Capture the cell that displays the provided text and extract its [x, y] central coordinate. 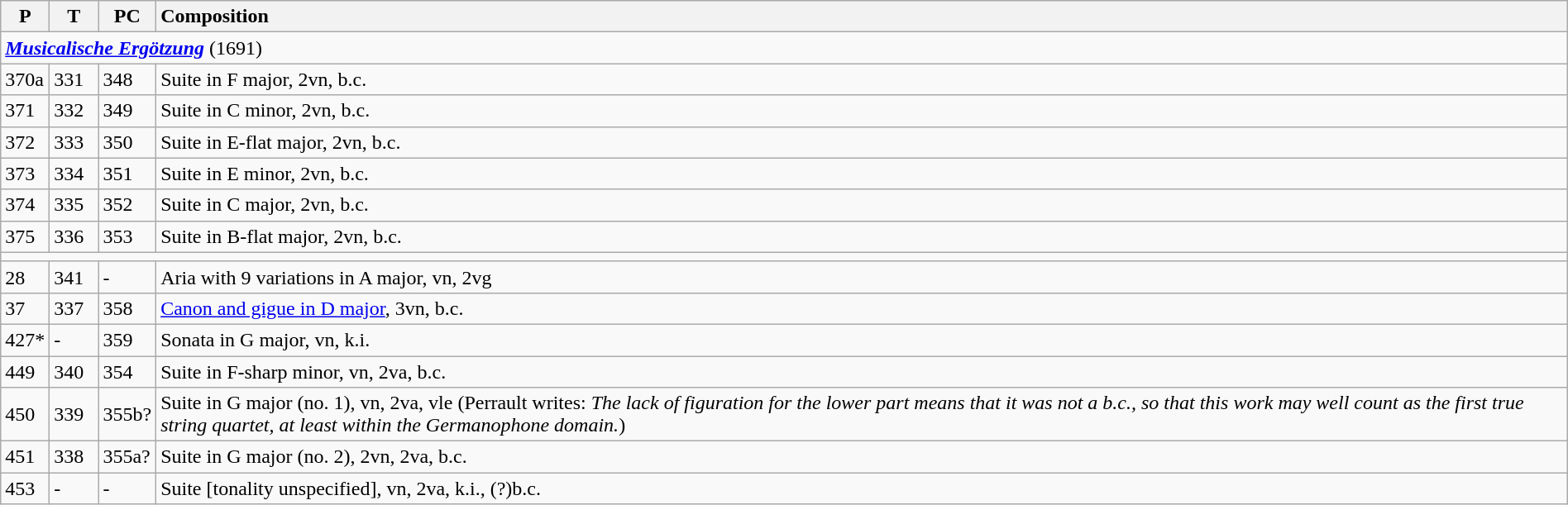
453 [25, 488]
37 [25, 308]
337 [74, 308]
350 [127, 142]
352 [127, 205]
359 [127, 340]
332 [74, 111]
427* [25, 340]
Suite in F major, 2vn, b.c. [862, 79]
372 [25, 142]
354 [127, 371]
Canon and gigue in D major, 3vn, b.c. [862, 308]
371 [25, 111]
Suite in C major, 2vn, b.c. [862, 205]
Suite [tonality unspecified], vn, 2va, k.i., (?)b.c. [862, 488]
28 [25, 277]
451 [25, 457]
349 [127, 111]
449 [25, 371]
Aria with 9 variations in A major, vn, 2vg [862, 277]
353 [127, 236]
Musicalische Ergötzung (1691) [784, 48]
Composition [862, 17]
T [74, 17]
355a? [127, 457]
331 [74, 79]
339 [74, 415]
351 [127, 174]
335 [74, 205]
Sonata in G major, vn, k.i. [862, 340]
375 [25, 236]
Suite in F-sharp minor, vn, 2va, b.c. [862, 371]
355b? [127, 415]
PC [127, 17]
P [25, 17]
340 [74, 371]
Suite in G major (no. 2), 2vn, 2va, b.c. [862, 457]
334 [74, 174]
Suite in B-flat major, 2vn, b.c. [862, 236]
Suite in E-flat major, 2vn, b.c. [862, 142]
Suite in C minor, 2vn, b.c. [862, 111]
338 [74, 457]
333 [74, 142]
348 [127, 79]
374 [25, 205]
450 [25, 415]
336 [74, 236]
341 [74, 277]
358 [127, 308]
370a [25, 79]
Suite in E minor, 2vn, b.c. [862, 174]
373 [25, 174]
